Return the (X, Y) coordinate for the center point of the cell that contains the specified text.  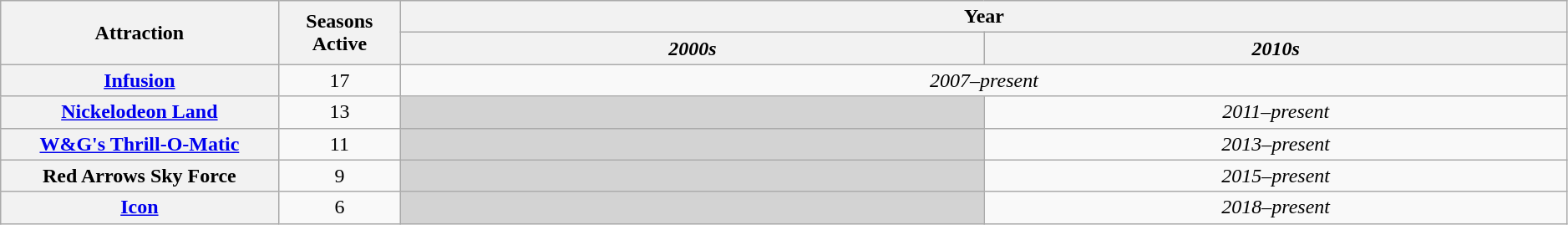
Infusion (140, 80)
Icon (140, 207)
Nickelodeon Land (140, 112)
2018–present (1276, 207)
2011–present (1276, 112)
2000s (693, 49)
13 (339, 112)
Year (984, 17)
2007–present (984, 80)
17 (339, 80)
Seasons Active (339, 33)
6 (339, 207)
2010s (1276, 49)
11 (339, 144)
2015–present (1276, 176)
Red Arrows Sky Force (140, 176)
Attraction (140, 33)
9 (339, 176)
2013–present (1276, 144)
W&G's Thrill-O-Matic (140, 144)
